Output the (x, y) coordinate of the center of the cell containing the given text.  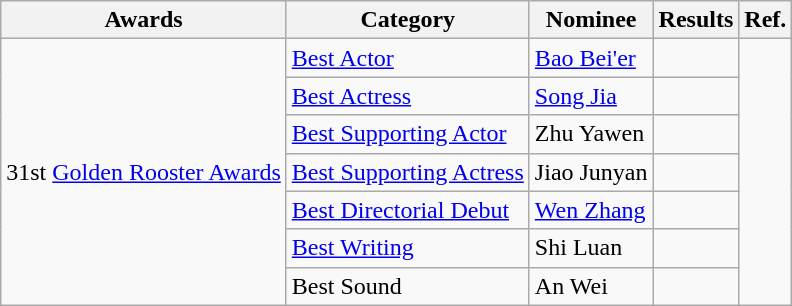
Best Sound (408, 286)
Bao Bei'er (591, 58)
Results (696, 20)
Best Actress (408, 96)
An Wei (591, 286)
Category (408, 20)
Awards (144, 20)
Best Actor (408, 58)
Best Directorial Debut (408, 210)
Wen Zhang (591, 210)
Best Supporting Actor (408, 134)
Shi Luan (591, 248)
Song Jia (591, 96)
Best Writing (408, 248)
Nominee (591, 20)
Zhu Yawen (591, 134)
31st Golden Rooster Awards (144, 172)
Best Supporting Actress (408, 172)
Ref. (766, 20)
Jiao Junyan (591, 172)
